Provide the (x, y) coordinate of the cell's center where the given text is located.  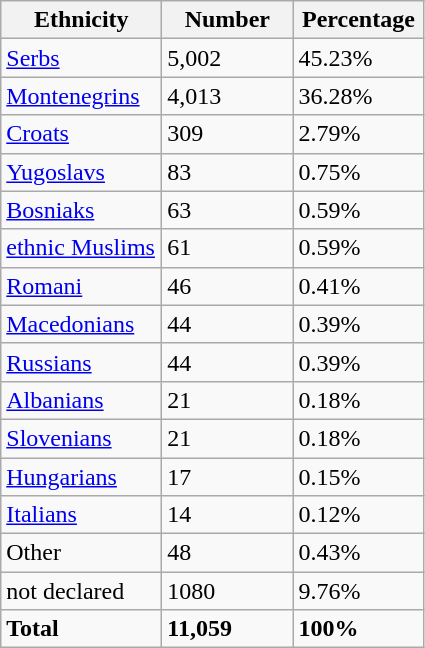
Albanians (82, 400)
4,013 (228, 96)
5,002 (228, 58)
Hungarians (82, 477)
Number (228, 20)
1080 (228, 591)
ethnic Muslims (82, 248)
48 (228, 553)
Total (82, 629)
61 (228, 248)
309 (228, 134)
Romani (82, 286)
Percentage (358, 20)
Italians (82, 515)
9.76% (358, 591)
2.79% (358, 134)
Other (82, 553)
46 (228, 286)
0.12% (358, 515)
0.75% (358, 172)
not declared (82, 591)
Ethnicity (82, 20)
0.41% (358, 286)
0.15% (358, 477)
45.23% (358, 58)
Slovenians (82, 438)
Bosniaks (82, 210)
Macedonians (82, 324)
14 (228, 515)
Yugoslavs (82, 172)
100% (358, 629)
Russians (82, 362)
36.28% (358, 96)
Croats (82, 134)
0.43% (358, 553)
Serbs (82, 58)
83 (228, 172)
11,059 (228, 629)
17 (228, 477)
Montenegrins (82, 96)
63 (228, 210)
